Find where the given text appears and provide that cell's center as [x, y] coordinate. 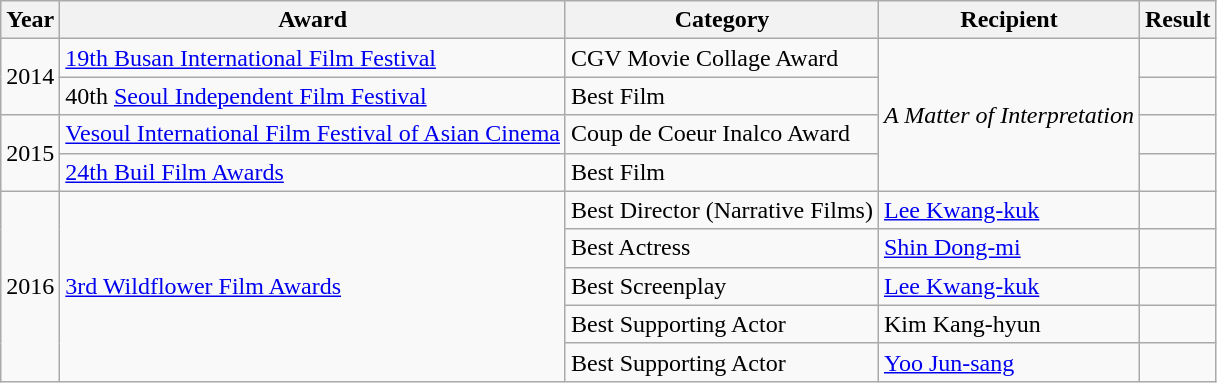
2014 [30, 77]
Shin Dong-mi [1008, 248]
CGV Movie Collage Award [722, 58]
2016 [30, 286]
Best Screenplay [722, 286]
Result [1178, 20]
24th Buil Film Awards [313, 172]
Yoo Jun-sang [1008, 362]
Category [722, 20]
Coup de Coeur Inalco Award [722, 134]
Recipient [1008, 20]
3rd Wildflower Film Awards [313, 286]
Vesoul International Film Festival of Asian Cinema [313, 134]
Kim Kang-hyun [1008, 324]
40th Seoul Independent Film Festival [313, 96]
Award [313, 20]
19th Busan International Film Festival [313, 58]
Year [30, 20]
Best Director (Narrative Films) [722, 210]
2015 [30, 153]
A Matter of Interpretation [1008, 115]
Best Actress [722, 248]
